Return the [x, y] coordinate for the center point of the cell that contains the specified text.  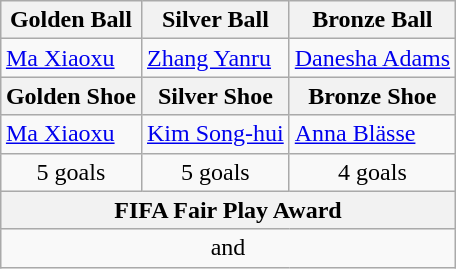
Kim Song-hui [215, 134]
and [228, 248]
Anna Blässe [372, 134]
Danesha Adams [372, 58]
FIFA Fair Play Award [228, 210]
Golden Shoe [70, 96]
Bronze Ball [372, 20]
Zhang Yanru [215, 58]
Golden Ball [70, 20]
Silver Ball [215, 20]
Bronze Shoe [372, 96]
4 goals [372, 172]
Silver Shoe [215, 96]
